Determine the [x, y] coordinate at the center of the cell enclosing the given text.  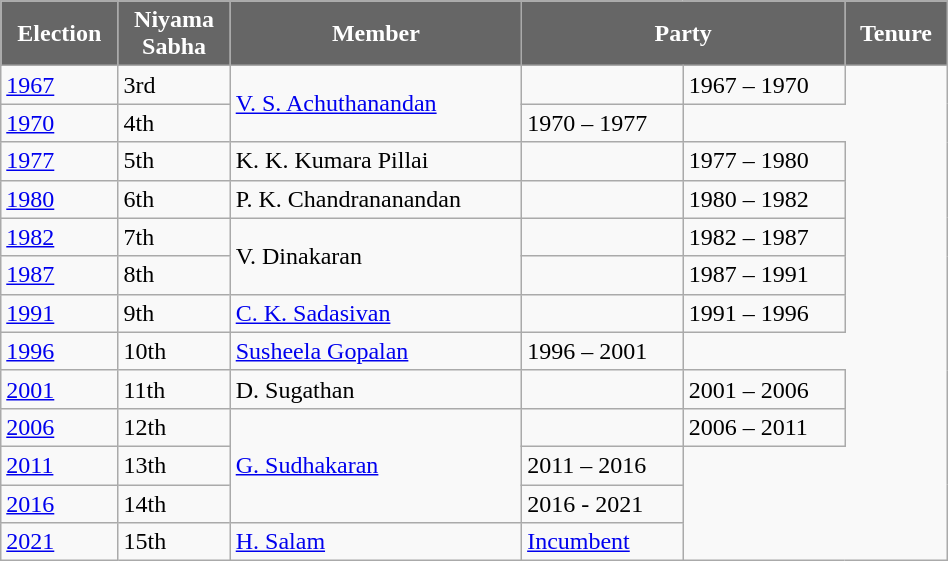
Member [376, 34]
V. S. Achuthanandan [376, 104]
9th [174, 313]
11th [174, 389]
V. Dinakaran [376, 256]
10th [174, 351]
14th [174, 503]
1991 – 1996 [764, 313]
12th [174, 427]
H. Salam [376, 542]
5th [174, 161]
2011 – 2016 [603, 465]
7th [174, 237]
G. Sudhakaran [376, 465]
Susheela Gopalan [376, 351]
1982 – 1987 [764, 237]
1970 – 1977 [603, 123]
1980 – 1982 [764, 199]
4th [174, 123]
1996 [60, 351]
1977 [60, 161]
1987 – 1991 [764, 275]
1967 [60, 85]
2021 [60, 542]
C. K. Sadasivan [376, 313]
1970 [60, 123]
Election [60, 34]
15th [174, 542]
1987 [60, 275]
NiyamaSabha [174, 34]
2001 – 2006 [764, 389]
8th [174, 275]
1967 – 1970 [764, 85]
3rd [174, 85]
2006 [60, 427]
1980 [60, 199]
Incumbent [603, 542]
6th [174, 199]
2016 [60, 503]
Party [684, 34]
1996 – 2001 [603, 351]
2016 - 2021 [603, 503]
1982 [60, 237]
2001 [60, 389]
P. K. Chandrananandan [376, 199]
13th [174, 465]
1977 – 1980 [764, 161]
2011 [60, 465]
2006 – 2011 [764, 427]
Tenure [896, 34]
K. K. Kumara Pillai [376, 161]
D. Sugathan [376, 389]
1991 [60, 313]
